Determine the (x, y) coordinate at the center of the cell enclosing the given text.  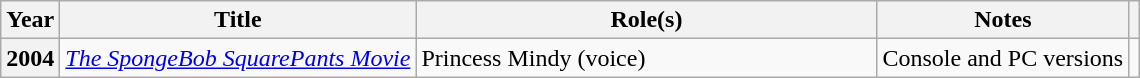
Notes (1003, 20)
Title (238, 20)
The SpongeBob SquarePants Movie (238, 58)
Princess Mindy (voice) (646, 58)
Role(s) (646, 20)
Console and PC versions (1003, 58)
2004 (30, 58)
Year (30, 20)
